Extract the [X, Y] coordinate from the center of the cell holding the provided text.  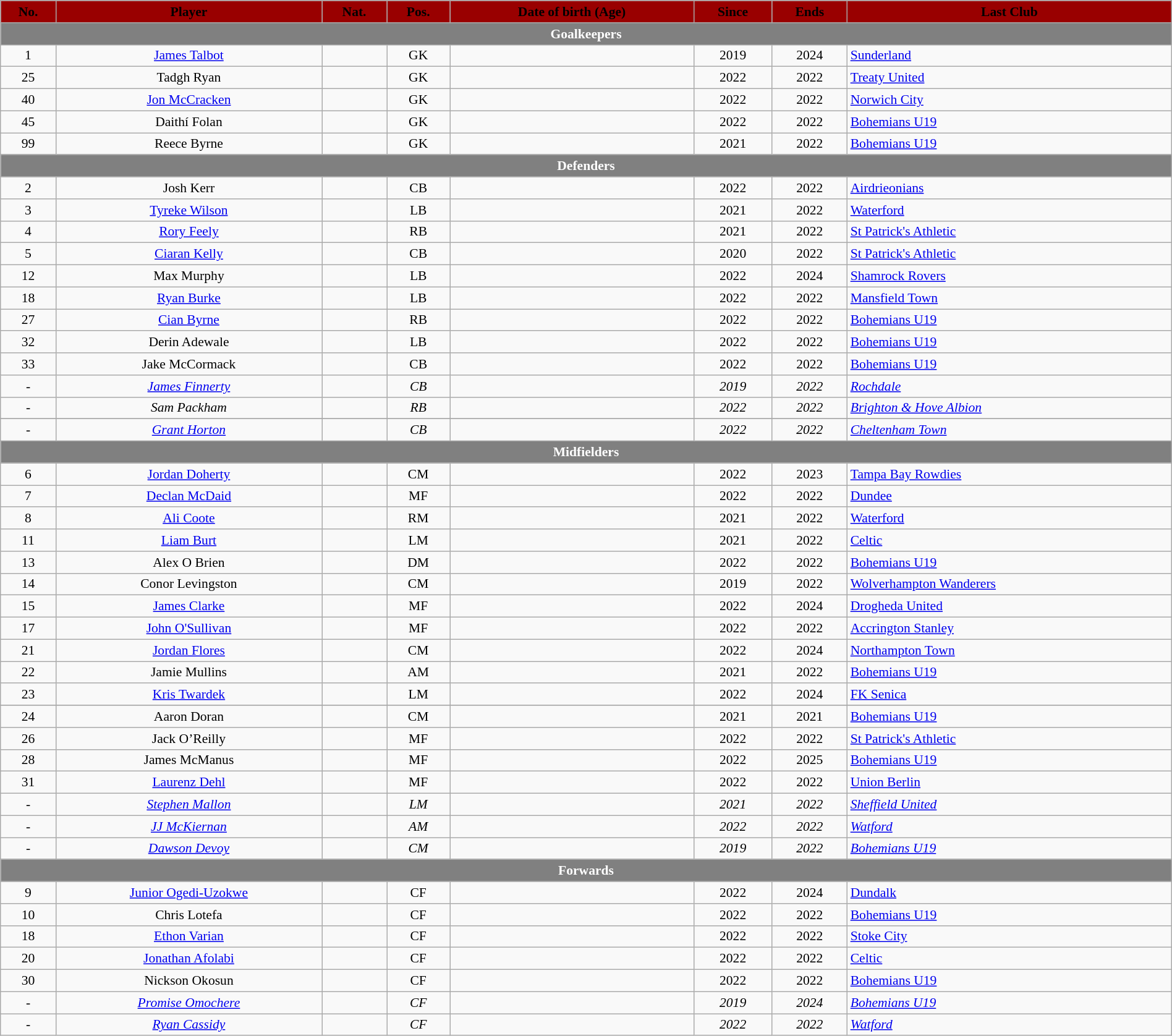
John O'Sullivan [189, 629]
Midfielders [586, 452]
Ryan Burke [189, 298]
Tyreke Wilson [189, 210]
Dundee [1010, 496]
9 [28, 893]
23 [28, 695]
Airdrieonians [1010, 188]
Dawson Devoy [189, 849]
Jordan Doherty [189, 474]
Declan McDaid [189, 496]
Ethon Varian [189, 936]
Ali Coote [189, 519]
Ciaran Kelly [189, 254]
22 [28, 673]
2020 [733, 254]
Drogheda United [1010, 606]
32 [28, 342]
Daithí Folan [189, 122]
Dundalk [1010, 893]
2 [28, 188]
Alex O Brien [189, 563]
RM [418, 519]
James Finnerty [189, 386]
Northampton Town [1010, 650]
Tampa Bay Rowdies [1010, 474]
No. [28, 12]
Conor Levingston [189, 584]
Promise Omochere [189, 1003]
Cheltenham Town [1010, 430]
10 [28, 915]
21 [28, 650]
26 [28, 739]
12 [28, 276]
DM [418, 563]
James McManus [189, 760]
Date of birth (Age) [572, 12]
25 [28, 78]
Norwich City [1010, 100]
Jack O’Reilly [189, 739]
Sunderland [1010, 56]
6 [28, 474]
40 [28, 100]
30 [28, 981]
Jon McCracken [189, 100]
1 [28, 56]
15 [28, 606]
Goalkeepers [586, 34]
Sheffield United [1010, 805]
Union Berlin [1010, 783]
Aaron Doran [189, 716]
31 [28, 783]
Nat. [355, 12]
Grant Horton [189, 430]
Ends [810, 12]
99 [28, 144]
28 [28, 760]
Jonathan Afolabi [189, 959]
Mansfield Town [1010, 298]
27 [28, 320]
7 [28, 496]
Defenders [586, 166]
8 [28, 519]
17 [28, 629]
Brighton & Hove Albion [1010, 408]
Sam Packham [189, 408]
Wolverhampton Wanderers [1010, 584]
Derin Adewale [189, 342]
Liam Burt [189, 540]
Laurenz Dehl [189, 783]
14 [28, 584]
Tadgh Ryan [189, 78]
Pos. [418, 12]
Reece Byrne [189, 144]
20 [28, 959]
FK Senica [1010, 695]
Chris Lotefa [189, 915]
Last Club [1010, 12]
Stephen Mallon [189, 805]
Jake McCormack [189, 364]
Stoke City [1010, 936]
Treaty United [1010, 78]
James Talbot [189, 56]
Cian Byrne [189, 320]
4 [28, 232]
Player [189, 12]
Ryan Cassidy [189, 1025]
2023 [810, 474]
2025 [810, 760]
5 [28, 254]
11 [28, 540]
Since [733, 12]
Kris Twardek [189, 695]
Accrington Stanley [1010, 629]
Josh Kerr [189, 188]
45 [28, 122]
Junior Ogedi-Uzokwe [189, 893]
Nickson Okosun [189, 981]
Jamie Mullins [189, 673]
33 [28, 364]
13 [28, 563]
3 [28, 210]
JJ McKiernan [189, 826]
Max Murphy [189, 276]
Rory Feely [189, 232]
Shamrock Rovers [1010, 276]
Rochdale [1010, 386]
Jordan Flores [189, 650]
James Clarke [189, 606]
Forwards [586, 871]
24 [28, 716]
